Capture the cell that displays the provided text and extract its [x, y] central coordinate. 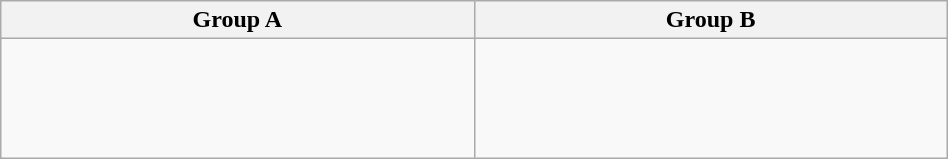
Group B [710, 20]
Group A [238, 20]
